Detect which cell encompasses the target text, then output its (x, y) center coordinate. 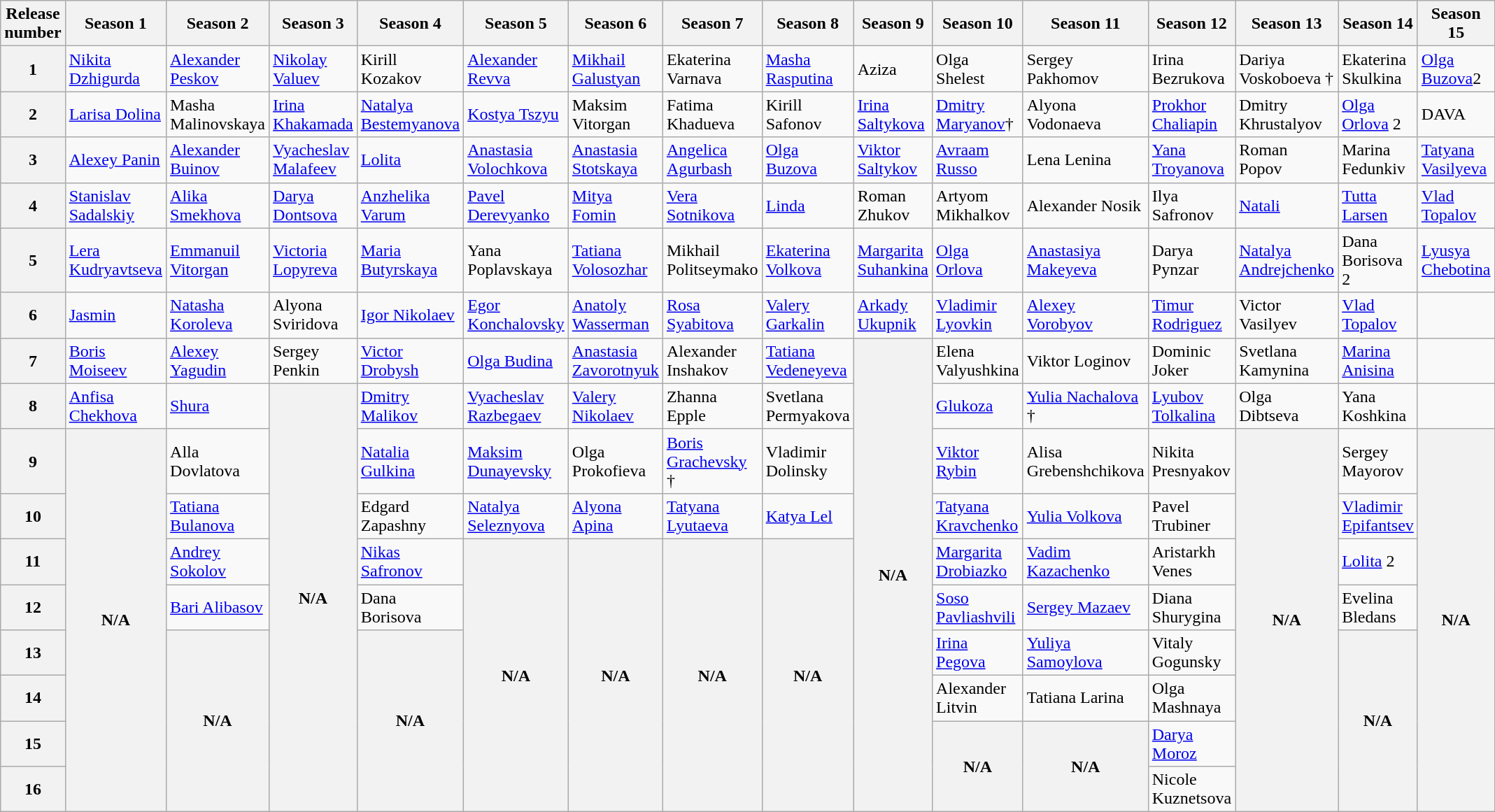
Sergey Penkin (313, 361)
Anzhelika Varum (410, 206)
Margarita Drobiazko (978, 561)
Natali (1287, 206)
Tatyana Vasilyeva (1456, 159)
Mitya Fomin (616, 206)
Dana Borisova 2 (1378, 260)
Svetlana Permyakova (807, 406)
Marina Anisina (1378, 361)
Maksim Vitorgan (616, 115)
Linda (807, 206)
Mikhail Galustyan (616, 69)
Alexander Revva (516, 69)
Natasha Koroleva (218, 315)
Nikas Safronov (410, 561)
Olga Orlova (978, 260)
Sergey Mazaev (1086, 607)
Pavel Derevyanko (516, 206)
Roman Popov (1287, 159)
Olga Buzova2 (1456, 69)
Season 9 (893, 24)
Dominic Joker (1191, 361)
Olga Dibtseva (1287, 406)
Lolita 2 (1378, 561)
Larisa Dolina (115, 115)
Soso Pavliashvili (978, 607)
Yulia Nachalova † (1086, 406)
Egor Konchalovsky (516, 315)
Vyacheslav Razbegaev (516, 406)
Olga Orlova 2 (1378, 115)
Vladimir Lyovkin (978, 315)
Alexey Yagudin (218, 361)
13 (33, 653)
Dmitry Khrustalyov (1287, 115)
Prokhor Chaliapin (1191, 115)
Viktor Loginov (1086, 361)
Darya Pynzar (1191, 260)
11 (33, 561)
Tatiana Bulanova (218, 516)
Olga Prokofieva (616, 461)
Dana Borisova (410, 607)
Darya Moroz (1191, 744)
Lolita (410, 159)
Ekaterina Volkova (807, 260)
Tatiana Vedeneyeva (807, 361)
Rosa Syabitova (712, 315)
Vera Sotnikova (712, 206)
Ekaterina Skulkina (1378, 69)
10 (33, 516)
Olga Mashnaya (1191, 698)
Irina Pegova (978, 653)
Irina Bezrukova (1191, 69)
Masha Rasputina (807, 69)
Bari Alibasov (218, 607)
Yulia Volkova (1086, 516)
Alexey Vorobyov (1086, 315)
Anatoly Wasserman (616, 315)
14 (33, 698)
Viktor Saltykov (893, 159)
Avraam Russo (978, 159)
3 (33, 159)
Nikita Presnyakov (1191, 461)
Nicole Kuznetsova (1191, 789)
6 (33, 315)
Jasmin (115, 315)
Alla Dovlatova (218, 461)
Arkady Ukupnik (893, 315)
Maria Butyrskaya (410, 260)
Anfisa Chekhova (115, 406)
Marina Fedunkiv (1378, 159)
Artyom Mikhalkov (978, 206)
Igor Nikolaev (410, 315)
Zhanna Epple (712, 406)
DAVA (1456, 115)
Darya Dontsova (313, 206)
Vyacheslav Malafeev (313, 159)
Olga Budina (516, 361)
Dmitry Malikov (410, 406)
2 (33, 115)
4 (33, 206)
Viktor Rybin (978, 461)
Vitaly Gogunsky (1191, 653)
Anastasia Volochkova (516, 159)
Alyona Sviridova (313, 315)
16 (33, 789)
Victor Vasilyev (1287, 315)
Alyona Vodonaeva (1086, 115)
Sergey Mayorov (1378, 461)
Vadim Kazachenko (1086, 561)
Ilya Safronov (1191, 206)
Yana Koshkina (1378, 406)
Svetlana Kamynina (1287, 361)
1 (33, 69)
Season 10 (978, 24)
Season 5 (516, 24)
Fatima Khadueva (712, 115)
Anastasia Stotskaya (616, 159)
Natalia Gulkina (410, 461)
Tatiana Volosozhar (616, 260)
Pavel Trubiner (1191, 516)
Andrey Sokolov (218, 561)
Season 3 (313, 24)
Timur Rodriguez (1191, 315)
Season 2 (218, 24)
Masha Malinovskaya (218, 115)
Nikita Dzhigurda (115, 69)
Anastasia Zavorotnyuk (616, 361)
5 (33, 260)
Olga Buzova (807, 159)
Irina Khakamada (313, 115)
Alexander Buinov (218, 159)
Margarita Suhankina (893, 260)
Dmitry Maryanov† (978, 115)
Natalya Bestemyanova (410, 115)
Tutta Larsen (1378, 206)
Maksim Dunayevsky (516, 461)
Vladimir Epifantsev (1378, 516)
Alexey Panin (115, 159)
Alexander Nosik (1086, 206)
Season 4 (410, 24)
Lena Lenina (1086, 159)
Yuliya Samoylova (1086, 653)
Alika Smekhova (218, 206)
Season 12 (1191, 24)
Boris Grachevsky † (712, 461)
Mikhail Politseymako (712, 260)
Season 13 (1287, 24)
Natalya Andrejchenko (1287, 260)
Victor Drobysh (410, 361)
Angelica Agurbash (712, 159)
Kostya Tszyu (516, 115)
Lyusya Chebotina (1456, 260)
Alisa Grebenshchikova (1086, 461)
Aristarkh Venes (1191, 561)
Shura (218, 406)
Stanislav Sadalskiy (115, 206)
Alyona Apina (616, 516)
Ekaterina Varnava (712, 69)
Vladimir Dolinsky (807, 461)
Season 15 (1456, 24)
Alexander Litvin (978, 698)
Season 14 (1378, 24)
Boris Moiseev (115, 361)
Victoria Lopyreva (313, 260)
Yana Troyanova (1191, 159)
Olga Shelest (978, 69)
Sergey Pakhomov (1086, 69)
Kirill Safonov (807, 115)
Lera Kudryavtseva (115, 260)
Diana Shurygina (1191, 607)
Season 6 (616, 24)
Katya Lel (807, 516)
15 (33, 744)
Roman Zhukov (893, 206)
Elena Valyushkina (978, 361)
Natalya Seleznyova (516, 516)
Valery Nikolaev (616, 406)
8 (33, 406)
Tatiana Larina (1086, 698)
Season 8 (807, 24)
Season 7 (712, 24)
Glukoza (978, 406)
Edgard Zapashny (410, 516)
Release number (33, 24)
Nikolay Valuev (313, 69)
Lyubov Tolkalina (1191, 406)
Tatyana Lyutaeva (712, 516)
Valery Garkalin (807, 315)
Season 1 (115, 24)
Emmanuil Vitorgan (218, 260)
Yana Poplavskaya (516, 260)
Anastasiya Makeyeva (1086, 260)
Season 11 (1086, 24)
Alexander Peskov (218, 69)
9 (33, 461)
Aziza (893, 69)
Alexander Inshakov (712, 361)
Dariya Voskoboeva † (1287, 69)
Evelina Bledans (1378, 607)
Tatyana Kravchenko (978, 516)
12 (33, 607)
7 (33, 361)
Irina Saltykova (893, 115)
Kirill Kozakov (410, 69)
